Pinpoint the cell where the given text exists, returning its (x, y) midpoint coordinate. 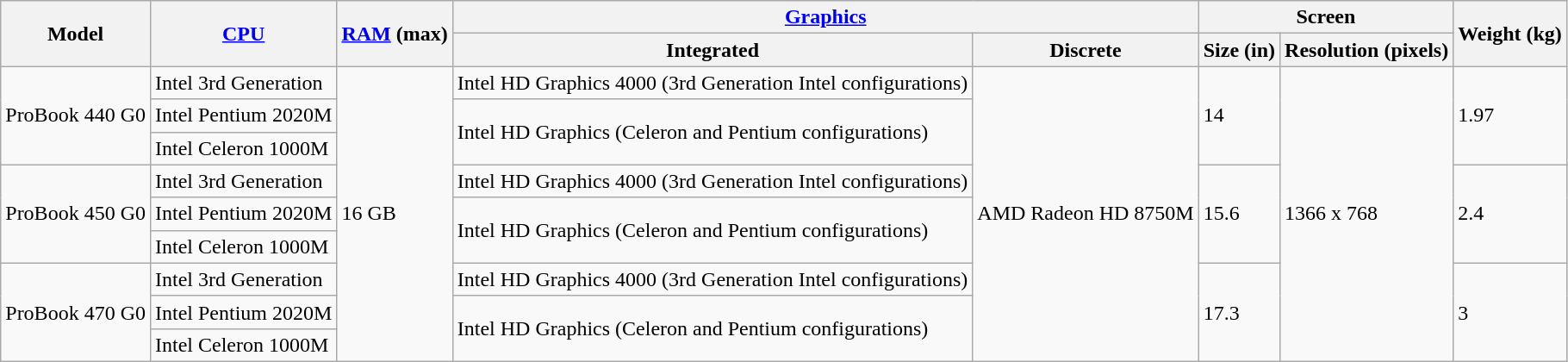
Screen (1325, 17)
Size (in) (1239, 50)
ProBook 450 G0 (76, 214)
2.4 (1510, 214)
1.97 (1510, 115)
CPU (243, 34)
AMD Radeon HD 8750M (1086, 214)
Resolution (pixels) (1366, 50)
15.6 (1239, 214)
ProBook 470 G0 (76, 312)
Discrete (1086, 50)
1366 x 768 (1366, 214)
ProBook 440 G0 (76, 115)
Graphics (825, 17)
Integrated (712, 50)
3 (1510, 312)
RAM (max) (395, 34)
Weight (kg) (1510, 34)
Model (76, 34)
14 (1239, 115)
17.3 (1239, 312)
16 GB (395, 214)
